Scan for the cell matching the given text and deliver its [x, y] coordinate at center. 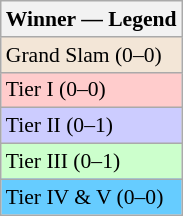
Tier II (0–1) [92, 126]
Tier I (0–0) [92, 90]
Grand Slam (0–0) [92, 55]
Winner — Legend [92, 19]
Tier IV & V (0–0) [92, 197]
Tier III (0–1) [92, 162]
